Scan for the cell matching the given text and deliver its (X, Y) coordinate at center. 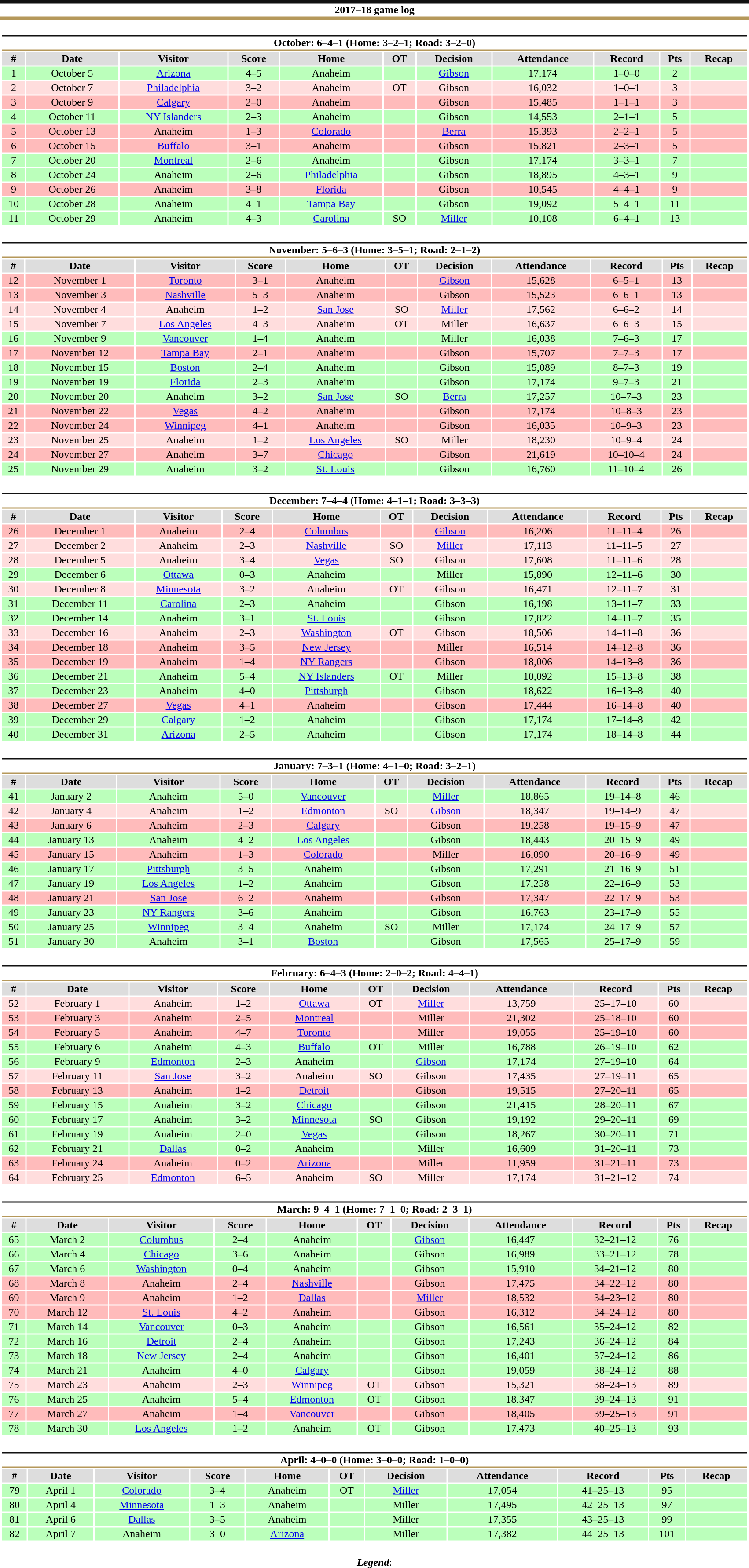
February 9 (77, 1061)
16,788 (521, 1047)
15,707 (541, 353)
38–24–12 (615, 1370)
13,759 (521, 1003)
March 23 (67, 1385)
61 (14, 1134)
21,302 (521, 1018)
February 19 (77, 1134)
15,321 (520, 1385)
December 2 (80, 546)
February 3 (77, 1018)
16,471 (538, 589)
6–6–1 (626, 295)
January 17 (71, 869)
November 9 (80, 338)
1–0–0 (627, 73)
20 (13, 396)
2–2–1 (627, 132)
18,865 (535, 797)
February 21 (77, 1148)
12–11–7 (624, 589)
20–16–9 (622, 855)
86 (673, 1356)
18,532 (520, 1298)
9–7–3 (626, 382)
18,405 (520, 1414)
16 (13, 338)
18,443 (535, 840)
39–25–13 (615, 1414)
February: 6–4–3 (Home: 2–0–2; Road: 4–4–1) (374, 973)
48 (13, 898)
11–11–5 (624, 546)
October 13 (72, 132)
26–19–10 (615, 1047)
6–5 (243, 1177)
5–0 (246, 797)
January: 7–3–1 (Home: 4–1–0; Road: 3–2–1) (374, 766)
81 (15, 1520)
19,258 (535, 826)
January 15 (71, 855)
November 24 (80, 425)
2017–18 game log (374, 10)
16,447 (520, 1240)
17,243 (520, 1341)
February 13 (77, 1090)
4–5 (253, 73)
December 19 (80, 662)
6–4–1 (627, 219)
32–21–12 (615, 1240)
December 21 (80, 676)
December: 7–4–4 (Home: 4–1–1; Road: 3–3–3) (374, 501)
70 (14, 1312)
April 1 (61, 1491)
December 16 (80, 633)
20–15–9 (622, 840)
15,890 (538, 575)
18 (13, 367)
75 (14, 1385)
16,561 (520, 1327)
December 27 (80, 705)
17,258 (535, 884)
16,401 (520, 1356)
January 25 (71, 927)
16,206 (538, 531)
34–24–12 (615, 1312)
58 (14, 1090)
19–14–9 (622, 811)
37 (13, 691)
October 28 (72, 204)
17,822 (538, 618)
March 8 (67, 1283)
99 (667, 1520)
42–25–13 (603, 1505)
January 21 (71, 898)
2–1–1 (627, 117)
March 16 (67, 1341)
14–13–8 (624, 662)
March 6 (67, 1269)
19,059 (520, 1370)
17,473 (520, 1428)
3–7 (260, 454)
8–7–3 (626, 367)
January 6 (71, 826)
52 (14, 1003)
29 (13, 575)
34–21–12 (615, 1269)
17–14–8 (624, 720)
14–11–7 (624, 618)
11–11–6 (624, 560)
December 14 (80, 618)
February 11 (77, 1076)
April 4 (61, 1505)
79 (15, 1491)
89 (673, 1385)
21,619 (541, 454)
0–4 (240, 1269)
December 11 (80, 604)
November 19 (80, 382)
16,035 (541, 425)
December 1 (80, 531)
16,090 (535, 855)
January 30 (71, 942)
December 8 (80, 589)
38–24–13 (615, 1385)
101 (667, 1534)
15,089 (541, 367)
93 (673, 1428)
14–11–8 (624, 633)
25–17–9 (622, 942)
14,553 (543, 117)
November: 5–6–3 (Home: 3–5–1; Road: 2–1–2) (374, 250)
32 (13, 618)
December 5 (80, 560)
November 25 (80, 440)
November 1 (80, 280)
36–24–12 (615, 1341)
18,267 (521, 1134)
October 7 (72, 88)
54 (14, 1032)
16,038 (541, 338)
10,545 (543, 190)
16,514 (538, 647)
17,291 (535, 869)
March 18 (67, 1356)
43 (13, 826)
December 6 (80, 575)
October 9 (72, 102)
November 4 (80, 309)
16,760 (541, 469)
17,495 (503, 1505)
2–3–1 (627, 146)
March: 9–4–1 (Home: 7–1–0; Road: 2–3–1) (374, 1210)
11–11–4 (624, 531)
15–13–8 (624, 676)
3–8 (253, 190)
16,637 (541, 324)
16,198 (538, 604)
January 13 (71, 840)
25–19–10 (615, 1032)
6 (13, 146)
5–3 (260, 295)
18,006 (538, 662)
February 17 (77, 1119)
17,565 (535, 942)
6–6–3 (626, 324)
April: 4–0–0 (Home: 3–0–0; Road: 1–0–0) (374, 1460)
10–8–3 (626, 411)
15,393 (543, 132)
November 22 (80, 411)
November 27 (80, 454)
October: 6–4–1 (Home: 3–2–1; Road: 3–2–0) (374, 43)
21–16–9 (622, 869)
April 6 (61, 1520)
February 1 (77, 1003)
18,622 (538, 691)
February 15 (77, 1105)
10–7–3 (626, 396)
16–13–8 (624, 691)
37–24–12 (615, 1356)
10,092 (538, 676)
15,523 (541, 295)
January 4 (71, 811)
3–0 (217, 1534)
56 (14, 1061)
11,959 (521, 1163)
31–20–11 (615, 1148)
19,515 (521, 1090)
41–25–13 (603, 1491)
22 (13, 425)
19,055 (521, 1032)
12–11–6 (624, 575)
77 (14, 1414)
March 2 (67, 1240)
March 25 (67, 1399)
34 (13, 647)
4–3–1 (627, 175)
14–12–8 (624, 647)
7–7–3 (626, 353)
December 18 (80, 647)
25 (13, 469)
October 15 (72, 146)
November 7 (80, 324)
17,347 (535, 898)
30–20–11 (615, 1134)
6–6–2 (626, 309)
December 29 (80, 720)
66 (14, 1254)
31–21–12 (615, 1177)
2–1 (260, 353)
21,415 (521, 1105)
33–21–12 (615, 1254)
34–23–12 (615, 1298)
17,444 (538, 705)
97 (667, 1505)
October 5 (72, 73)
18,506 (538, 633)
13–11–7 (624, 604)
16,763 (535, 913)
10–9–3 (626, 425)
10,108 (543, 219)
16,609 (521, 1148)
16,989 (520, 1254)
March 12 (67, 1312)
17,562 (541, 309)
68 (14, 1283)
12 (13, 280)
November 12 (80, 353)
November 20 (80, 396)
84 (673, 1341)
December 31 (80, 734)
15,485 (543, 102)
39 (13, 720)
January 19 (71, 884)
1 (13, 73)
October 11 (72, 117)
1–0–1 (627, 88)
March 4 (67, 1254)
44–25–13 (603, 1534)
8 (13, 175)
December 23 (80, 691)
22–16–9 (622, 884)
January 23 (71, 913)
25–17–10 (615, 1003)
17,382 (503, 1534)
19,092 (543, 204)
31–21–11 (615, 1163)
40–25–13 (615, 1428)
17,113 (538, 546)
1–1–1 (627, 102)
March 14 (67, 1327)
January 2 (71, 797)
17,355 (503, 1520)
63 (14, 1163)
28–20–11 (615, 1105)
27–19–11 (615, 1076)
February 24 (77, 1163)
November 15 (80, 367)
6–5–1 (626, 280)
18,230 (541, 440)
February 5 (77, 1032)
17,608 (538, 560)
24–17–9 (622, 927)
November 3 (80, 295)
27–20–11 (615, 1090)
18,895 (543, 175)
February 25 (77, 1177)
41 (13, 797)
6–2 (246, 898)
15.821 (543, 146)
35–24–12 (615, 1327)
72 (14, 1341)
19–14–8 (622, 797)
3–3–1 (627, 161)
19–15–9 (622, 826)
17,435 (521, 1076)
18–14–8 (624, 734)
34–22–12 (615, 1283)
February 6 (77, 1047)
29–20–11 (615, 1119)
October 26 (72, 190)
17,257 (541, 396)
10 (13, 204)
25–18–10 (615, 1018)
15,910 (520, 1269)
7–6–3 (626, 338)
45 (13, 855)
March 27 (67, 1414)
March 9 (67, 1298)
5–4–1 (627, 204)
88 (673, 1370)
4–4–1 (627, 190)
22–17–9 (622, 898)
4–7 (243, 1032)
16,032 (543, 88)
17,475 (520, 1283)
23–17–9 (622, 913)
17,054 (503, 1491)
November 29 (80, 469)
October 29 (72, 219)
10–10–4 (626, 454)
March 21 (67, 1370)
50 (13, 927)
43–25–13 (603, 1520)
April 7 (61, 1534)
27–19–10 (615, 1061)
39–24–13 (615, 1399)
95 (667, 1491)
11–10–4 (626, 469)
19,192 (521, 1119)
4 (13, 117)
10–9–4 (626, 440)
October 24 (72, 175)
March 30 (67, 1428)
October 20 (72, 161)
15,628 (541, 280)
16,312 (520, 1312)
16–14–8 (624, 705)
